Search for the cell housing the specified text and yield its [X, Y] center coordinate. 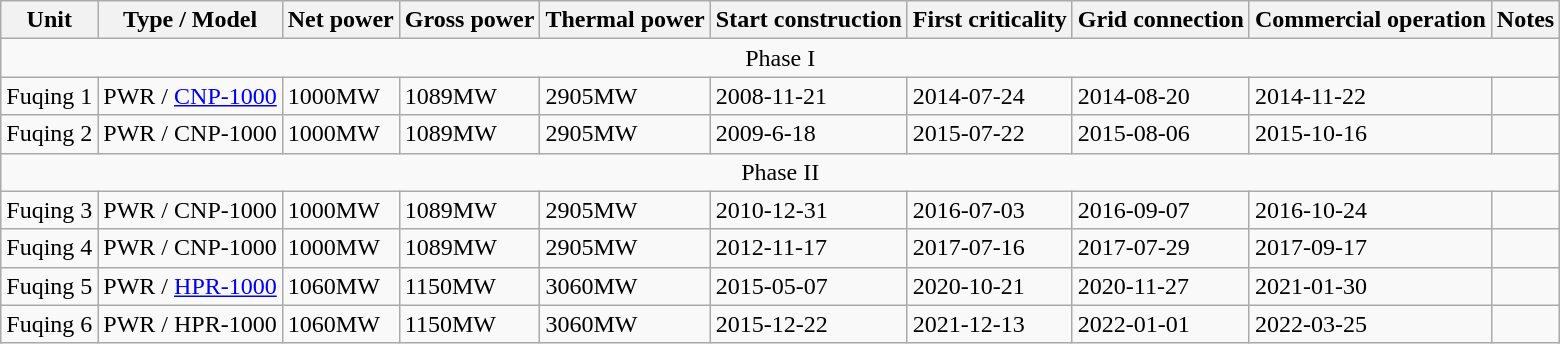
2016-10-24 [1370, 210]
Phase II [780, 172]
2016-07-03 [990, 210]
2022-01-01 [1160, 324]
2020-10-21 [990, 286]
Fuqing 6 [50, 324]
2012-11-17 [808, 248]
2010-12-31 [808, 210]
2009-6-18 [808, 134]
2015-07-22 [990, 134]
Net power [340, 20]
Fuqing 4 [50, 248]
2015-12-22 [808, 324]
Notes [1525, 20]
Fuqing 5 [50, 286]
2017-07-29 [1160, 248]
First criticality [990, 20]
Start construction [808, 20]
Unit [50, 20]
Gross power [470, 20]
Phase I [780, 58]
2017-09-17 [1370, 248]
2014-11-22 [1370, 96]
2015-05-07 [808, 286]
Type / Model [190, 20]
Fuqing 1 [50, 96]
2014-07-24 [990, 96]
Fuqing 3 [50, 210]
Thermal power [625, 20]
2016-09-07 [1160, 210]
2021-12-13 [990, 324]
2008-11-21 [808, 96]
Fuqing 2 [50, 134]
2022-03-25 [1370, 324]
2015-10-16 [1370, 134]
2015-08-06 [1160, 134]
2014-08-20 [1160, 96]
Commercial operation [1370, 20]
Grid connection [1160, 20]
2021-01-30 [1370, 286]
2020-11-27 [1160, 286]
2017-07-16 [990, 248]
